Return the [x, y] coordinate for the center point of the cell that contains the specified text.  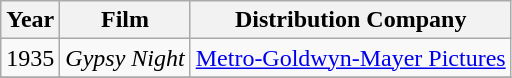
1935 [30, 58]
Gypsy Night [125, 58]
Distribution Company [350, 20]
Film [125, 20]
Year [30, 20]
Metro-Goldwyn-Mayer Pictures [350, 58]
